Capture the cell that displays the provided text and extract its (x, y) central coordinate. 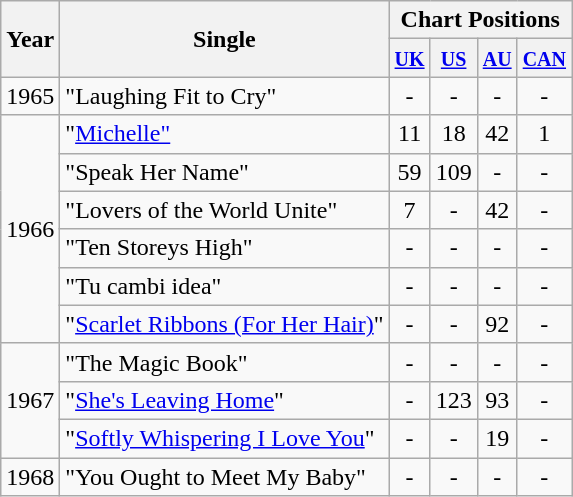
1968 (30, 477)
"Speak Her Name" (224, 172)
"She's Leaving Home" (224, 400)
"You Ought to Meet My Baby" (224, 477)
US (454, 58)
1965 (30, 96)
"Softly Whispering I Love You" (224, 438)
AU (497, 58)
"Michelle" (224, 134)
Chart Positions (480, 20)
"Laughing Fit to Cry" (224, 96)
93 (497, 400)
Year (30, 39)
18 (454, 134)
11 (410, 134)
92 (497, 324)
1967 (30, 400)
1966 (30, 229)
123 (454, 400)
Single (224, 39)
CAN (544, 58)
7 (410, 210)
"The Magic Book" (224, 362)
19 (497, 438)
1 (544, 134)
"Scarlet Ribbons (For Her Hair)" (224, 324)
"Tu cambi idea" (224, 286)
"Lovers of the World Unite" (224, 210)
UK (410, 58)
109 (454, 172)
59 (410, 172)
"Ten Storeys High" (224, 248)
